Find where the given text appears and provide that cell's center as (X, Y) coordinate. 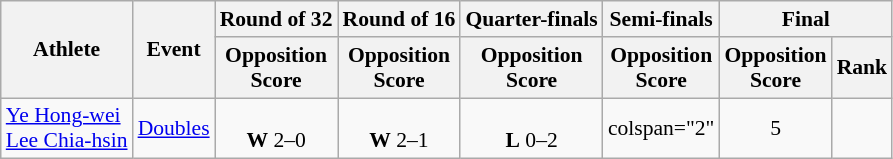
Semi-finals (662, 19)
Rank (862, 68)
Quarter-finals (531, 19)
Round of 16 (400, 19)
Event (174, 50)
L 0–2 (531, 128)
W 2–0 (276, 128)
Athlete (67, 50)
Ye Hong-weiLee Chia-hsin (67, 128)
5 (776, 128)
W 2–1 (400, 128)
Round of 32 (276, 19)
colspan="2" (662, 128)
Doubles (174, 128)
Final (806, 19)
